Output the [X, Y] coordinate of the center of the cell containing the given text.  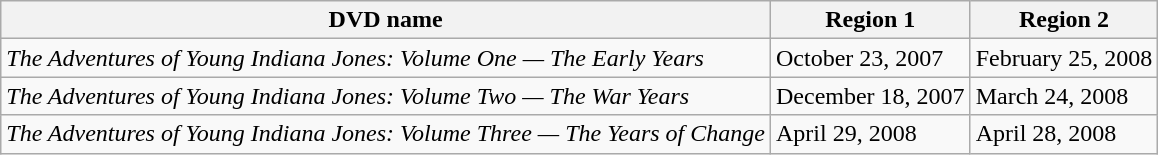
The Adventures of Young Indiana Jones: Volume Two — The War Years [386, 96]
The Adventures of Young Indiana Jones: Volume Three — The Years of Change [386, 134]
December 18, 2007 [870, 96]
DVD name [386, 20]
October 23, 2007 [870, 58]
April 29, 2008 [870, 134]
April 28, 2008 [1064, 134]
February 25, 2008 [1064, 58]
The Adventures of Young Indiana Jones: Volume One — The Early Years [386, 58]
Region 1 [870, 20]
Region 2 [1064, 20]
March 24, 2008 [1064, 96]
